For the text-containing cell, return its midpoint in (X, Y) coordinate format. 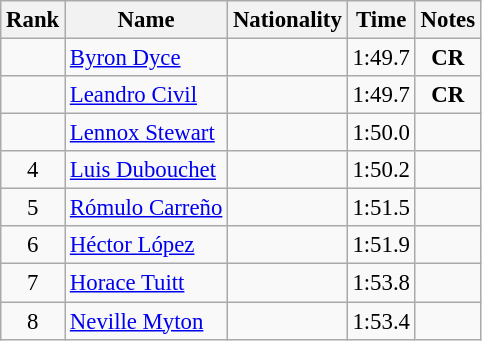
1:50.0 (381, 133)
1:53.4 (381, 321)
1:50.2 (381, 170)
Nationality (288, 20)
1:51.9 (381, 245)
Neville Myton (146, 321)
Luis Dubouchet (146, 170)
1:51.5 (381, 208)
Lennox Stewart (146, 133)
7 (33, 283)
Name (146, 20)
8 (33, 321)
Notes (448, 20)
6 (33, 245)
Héctor López (146, 245)
Rank (33, 20)
5 (33, 208)
Horace Tuitt (146, 283)
1:53.8 (381, 283)
Byron Dyce (146, 58)
4 (33, 170)
Time (381, 20)
Rómulo Carreño (146, 208)
Leandro Civil (146, 95)
